Search for the cell housing the specified text and yield its (X, Y) center coordinate. 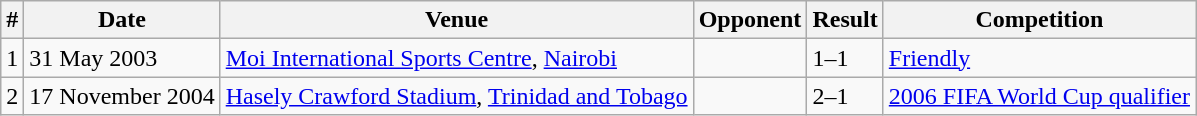
Opponent (750, 20)
Friendly (1039, 58)
2 (12, 96)
Result (845, 20)
# (12, 20)
Venue (456, 20)
1 (12, 58)
31 May 2003 (122, 58)
Moi International Sports Centre, Nairobi (456, 58)
Competition (1039, 20)
1–1 (845, 58)
2006 FIFA World Cup qualifier (1039, 96)
2–1 (845, 96)
17 November 2004 (122, 96)
Date (122, 20)
Hasely Crawford Stadium, Trinidad and Tobago (456, 96)
